For the text-containing cell, return its midpoint in (x, y) coordinate format. 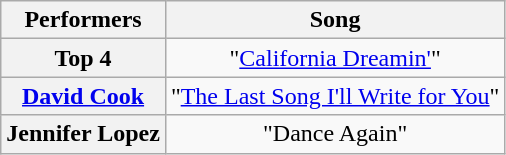
Jennifer Lopez (84, 134)
"California Dreamin'" (335, 58)
"Dance Again" (335, 134)
Top 4 (84, 58)
David Cook (84, 96)
Song (335, 20)
"The Last Song I'll Write for You" (335, 96)
Performers (84, 20)
